Find where the given text appears and provide that cell's center as (X, Y) coordinate. 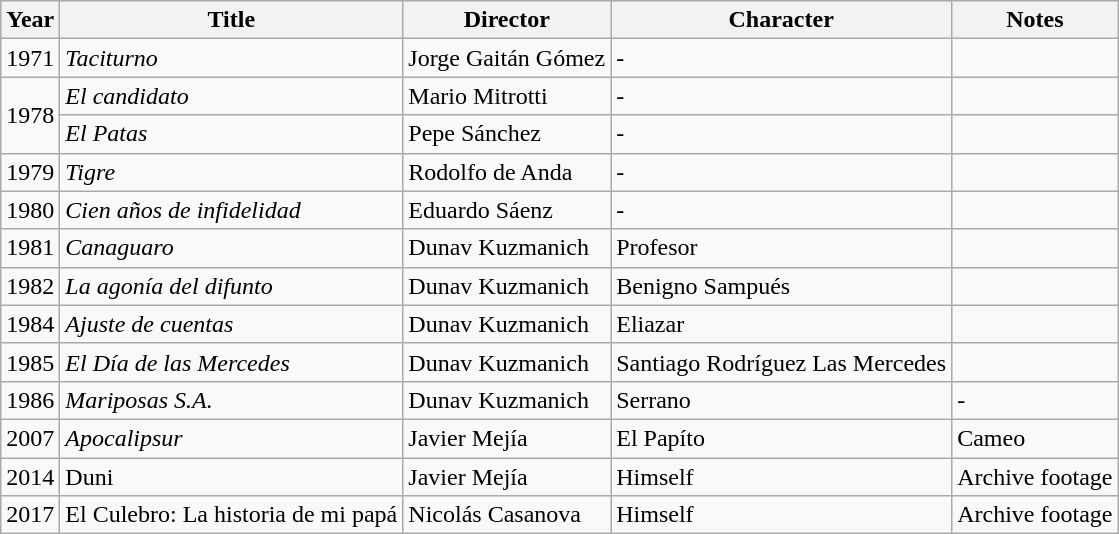
Director (507, 20)
Cameo (1035, 438)
1971 (30, 58)
Benigno Sampués (782, 286)
1986 (30, 400)
Canaguaro (232, 248)
Profesor (782, 248)
Serrano (782, 400)
El Papíto (782, 438)
Duni (232, 477)
Santiago Rodríguez Las Mercedes (782, 362)
Cien años de infidelidad (232, 210)
Notes (1035, 20)
Mariposas S.A. (232, 400)
Taciturno (232, 58)
Ajuste de cuentas (232, 324)
Tigre (232, 172)
Title (232, 20)
Nicolás Casanova (507, 515)
Character (782, 20)
El Culebro: La historia de mi papá (232, 515)
Rodolfo de Anda (507, 172)
1978 (30, 115)
El Patas (232, 134)
1985 (30, 362)
Apocalipsur (232, 438)
1980 (30, 210)
Mario Mitrotti (507, 96)
1982 (30, 286)
1984 (30, 324)
1981 (30, 248)
Eliazar (782, 324)
Jorge Gaitán Gómez (507, 58)
2014 (30, 477)
2007 (30, 438)
Eduardo Sáenz (507, 210)
El candidato (232, 96)
Pepe Sánchez (507, 134)
La agonía del difunto (232, 286)
1979 (30, 172)
El Día de las Mercedes (232, 362)
Year (30, 20)
2017 (30, 515)
